Locate the cell with the specified text and output its [X, Y] center coordinate. 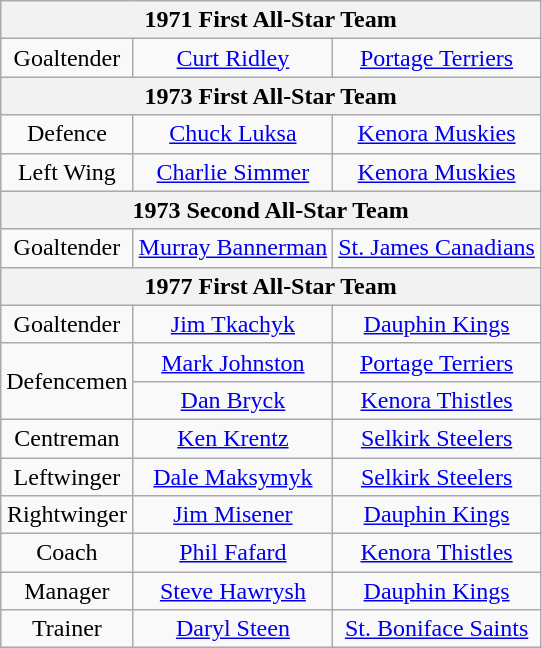
St. James Canadians [437, 248]
Defencemen [67, 381]
Curt Ridley [233, 58]
Dan Bryck [233, 400]
Leftwinger [67, 477]
Rightwinger [67, 515]
Steve Hawrysh [233, 591]
Coach [67, 553]
Manager [67, 591]
Ken Krentz [233, 438]
Phil Fafard [233, 553]
Defence [67, 134]
1977 First All-Star Team [271, 286]
Left Wing [67, 172]
Centreman [67, 438]
Jim Misener [233, 515]
Daryl Steen [233, 629]
Jim Tkachyk [233, 324]
St. Boniface Saints [437, 629]
1973 First All-Star Team [271, 96]
Charlie Simmer [233, 172]
Chuck Luksa [233, 134]
1971 First All-Star Team [271, 20]
1973 Second All-Star Team [271, 210]
Murray Bannerman [233, 248]
Dale Maksymyk [233, 477]
Mark Johnston [233, 362]
Trainer [67, 629]
